Find where the given text appears and provide that cell's center as [X, Y] coordinate. 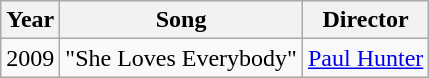
"She Loves Everybody" [182, 58]
2009 [30, 58]
Song [182, 20]
Director [365, 20]
Paul Hunter [365, 58]
Year [30, 20]
